Determine the [x, y] coordinate at the center of the cell enclosing the given text.  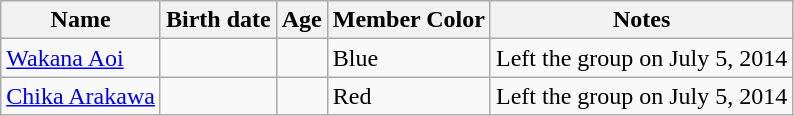
Notes [641, 20]
Age [302, 20]
Birth date [218, 20]
Member Color [408, 20]
Blue [408, 58]
Wakana Aoi [81, 58]
Name [81, 20]
Chika Arakawa [81, 96]
Red [408, 96]
